Determine the [x, y] coordinate at the center of the cell enclosing the given text.  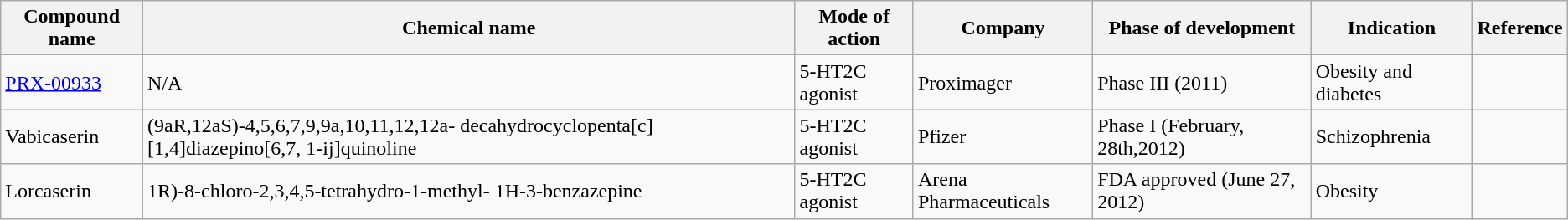
Obesity [1392, 191]
Reference [1519, 28]
N/A [469, 82]
Indication [1392, 28]
Schizophrenia [1392, 137]
(9aR,12aS)-4,5,6,7,9,9a,10,11,12,12a- decahydrocyclopenta[c] [1,4]diazepino[6,7, 1-ij]quinoline [469, 137]
Proximager [1003, 82]
Company [1003, 28]
PRX-00933 [72, 82]
Chemical name [469, 28]
Phase of development [1203, 28]
Arena Pharmaceuticals [1003, 191]
Pfizer [1003, 137]
Mode of action [854, 28]
Obesity and diabetes [1392, 82]
Phase I (February, 28th,2012) [1203, 137]
Vabicaserin [72, 137]
Phase III (2011) [1203, 82]
Compound name [72, 28]
Lorcaserin [72, 191]
FDA approved (June 27, 2012) [1203, 191]
1R)-8-chloro-2,3,4,5-tetrahydro-1-methyl- 1H-3-benzazepine [469, 191]
